Output the (x, y) coordinate of the center of the cell containing the given text.  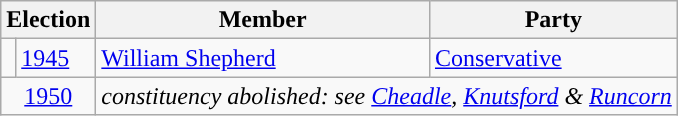
1950 (48, 96)
Election (48, 20)
Conservative (553, 58)
1945 (56, 58)
Member (263, 20)
William Shepherd (263, 58)
Party (553, 20)
constituency abolished: see Cheadle, Knutsford & Runcorn (386, 96)
